Provide the [x, y] coordinate of the cell's center where the given text is located.  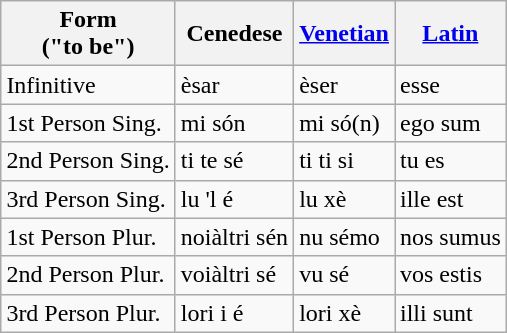
3rd Person Plur. [88, 313]
esse [450, 85]
1st Person Sing. [88, 123]
ego sum [450, 123]
Form("to be") [88, 34]
voiàltri sé [234, 275]
noiàltri sén [234, 237]
èsar [234, 85]
lori i é [234, 313]
2nd Person Plur. [88, 275]
ti ti si [344, 161]
illi sunt [450, 313]
1st Person Plur. [88, 237]
Venetian [344, 34]
ti te sé [234, 161]
mi són [234, 123]
Infinitive [88, 85]
lu 'l é [234, 199]
ille est [450, 199]
vu sé [344, 275]
3rd Person Sing. [88, 199]
Cenedese [234, 34]
lori xè [344, 313]
nu sémo [344, 237]
2nd Person Sing. [88, 161]
lu xè [344, 199]
mi só(n) [344, 123]
nos sumus [450, 237]
tu es [450, 161]
èser [344, 85]
Latin [450, 34]
vos estis [450, 275]
